Locate the cell with the specified text and output its (x, y) center coordinate. 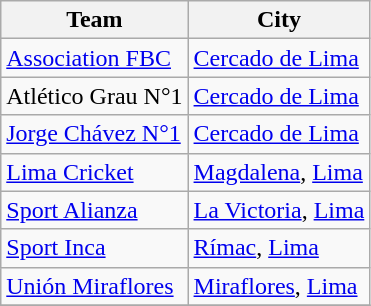
Lima Cricket (94, 172)
Miraflores, Lima (279, 286)
Unión Miraflores (94, 286)
Jorge Chávez N°1 (94, 134)
City (279, 20)
Magdalena, Lima (279, 172)
Sport Alianza (94, 210)
Association FBC (94, 58)
Sport Inca (94, 248)
Team (94, 20)
La Victoria, Lima (279, 210)
Rímac, Lima (279, 248)
Atlético Grau N°1 (94, 96)
